Capture the cell that displays the provided text and extract its (x, y) central coordinate. 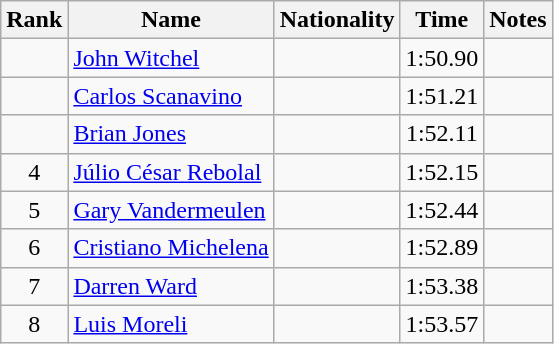
Darren Ward (171, 286)
Name (171, 20)
1:50.90 (442, 58)
7 (34, 286)
Gary Vandermeulen (171, 210)
Brian Jones (171, 134)
Notes (518, 20)
Carlos Scanavino (171, 96)
Rank (34, 20)
1:52.15 (442, 172)
4 (34, 172)
Time (442, 20)
Júlio César Rebolal (171, 172)
1:52.89 (442, 248)
5 (34, 210)
John Witchel (171, 58)
Nationality (337, 20)
6 (34, 248)
1:51.21 (442, 96)
1:53.38 (442, 286)
Cristiano Michelena (171, 248)
1:53.57 (442, 324)
Luis Moreli (171, 324)
1:52.44 (442, 210)
8 (34, 324)
1:52.11 (442, 134)
